Extract the (X, Y) coordinate from the center of the cell holding the provided text.  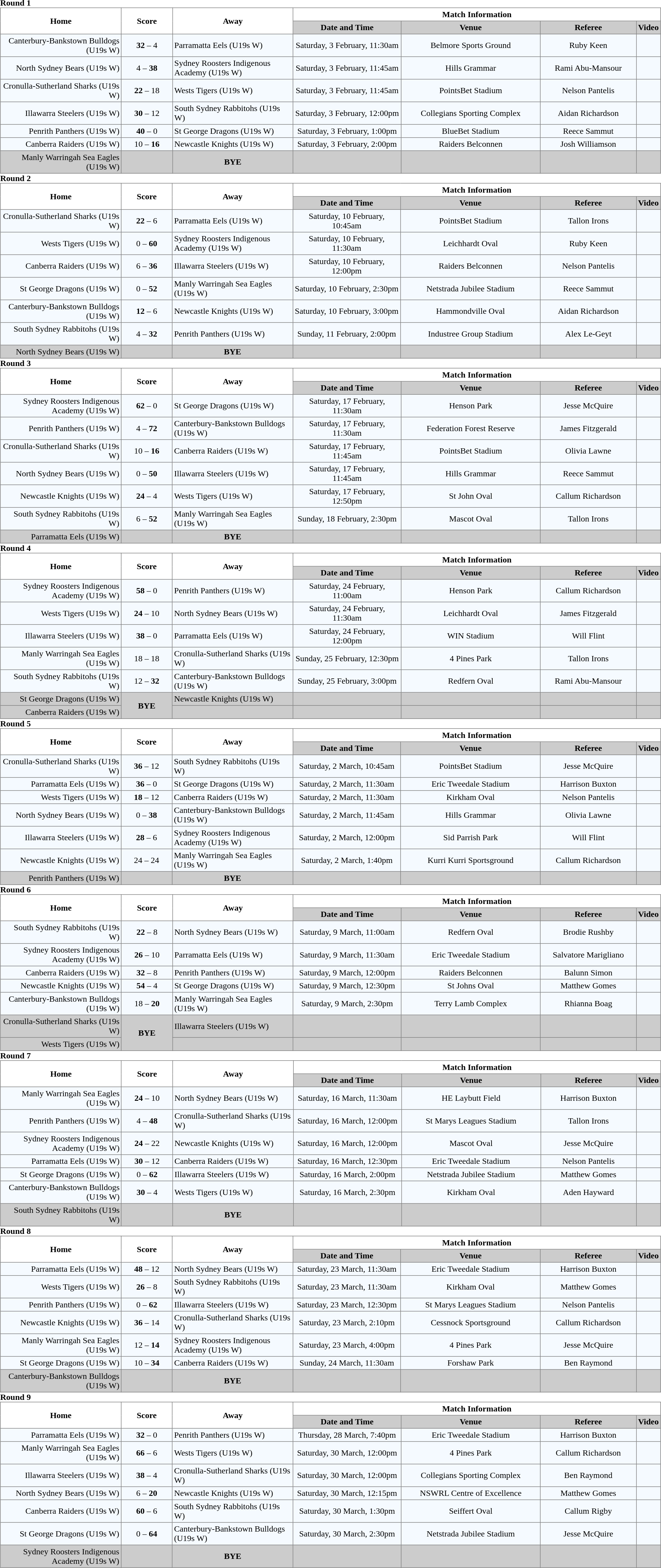
BlueBet Stadium (471, 131)
Saturday, 10 February, 10:45am (347, 221)
12 – 14 (147, 1345)
Saturday, 3 February, 2:00pm (347, 144)
32 – 4 (147, 45)
4 – 38 (147, 68)
24 – 4 (147, 496)
24 – 22 (147, 1143)
38 – 0 (147, 636)
Sid Parrish Park (471, 837)
26 – 8 (147, 1287)
12 – 6 (147, 311)
6 – 20 (147, 1493)
12 – 32 (147, 681)
Sunday, 25 February, 12:30pm (347, 658)
Saturday, 2 March, 11:45am (347, 815)
Josh Williamson (588, 144)
66 – 6 (147, 1453)
Rhianna Boag (589, 1003)
Saturday, 23 March, 4:00pm (347, 1345)
Saturday, 9 March, 12:30pm (347, 986)
10 – 34 (147, 1363)
Saturday, 30 March, 1:30pm (347, 1511)
Saturday, 3 February, 12:00pm (347, 113)
36 – 12 (147, 766)
4 – 72 (147, 428)
HE Laybutt Field (471, 1098)
Salvatore Marigliano (589, 955)
0 – 64 (147, 1534)
Seiffert Oval (471, 1511)
Saturday, 24 February, 11:00am (347, 590)
Saturday, 10 February, 11:30am (347, 243)
0 – 52 (147, 289)
60 – 6 (147, 1511)
Sunday, 25 February, 3:00pm (347, 681)
0 – 50 (147, 474)
Saturday, 10 February, 3:00pm (347, 311)
40 – 0 (147, 131)
6 – 36 (147, 266)
18 – 18 (147, 658)
Alex Le-Geyt (588, 334)
Terry Lamb Complex (471, 1003)
Cessnock Sportsground (471, 1322)
18 – 20 (147, 1003)
Saturday, 24 February, 11:30am (347, 613)
Saturday, 23 March, 12:30pm (347, 1305)
32 – 8 (147, 973)
Callum Rigby (588, 1511)
Saturday, 3 February, 11:30am (347, 45)
Belmore Sports Ground (471, 45)
Saturday, 2 March, 12:00pm (347, 837)
4 – 48 (147, 1121)
18 – 12 (147, 797)
Saturday, 9 March, 12:00pm (347, 973)
Saturday, 10 February, 2:30pm (347, 289)
Saturday, 3 February, 1:00pm (347, 131)
Saturday, 9 March, 2:30pm (347, 1003)
Saturday, 16 March, 12:30pm (347, 1161)
Saturday, 9 March, 11:00am (347, 932)
58 – 0 (147, 590)
48 – 12 (147, 1269)
Thursday, 28 March, 7:40pm (347, 1435)
Saturday, 23 March, 2:10pm (347, 1322)
30 – 4 (147, 1192)
NSWRL Centre of Excellence (471, 1493)
Saturday, 24 February, 12:00pm (347, 636)
36 – 14 (147, 1322)
Hammondville Oval (471, 311)
Saturday, 2 March, 1:40pm (347, 860)
Sunday, 11 February, 2:00pm (347, 334)
Kurri Kurri Sportsground (471, 860)
26 – 10 (147, 955)
6 – 52 (147, 519)
Saturday, 30 March, 12:15pm (347, 1493)
Saturday, 2 March, 10:45am (347, 766)
Forshaw Park (471, 1363)
22 – 8 (147, 932)
Saturday, 9 March, 11:30am (347, 955)
32 – 0 (147, 1435)
Balunn Simon (589, 973)
22 – 18 (147, 90)
Saturday, 17 February, 12:50pm (347, 496)
62 – 0 (147, 406)
38 – 4 (147, 1475)
0 – 38 (147, 815)
Industree Group Stadium (471, 334)
22 – 6 (147, 221)
4 – 32 (147, 334)
36 – 0 (147, 784)
0 – 60 (147, 243)
54 – 4 (147, 986)
Sunday, 18 February, 2:30pm (347, 519)
Saturday, 30 March, 2:30pm (347, 1534)
Saturday, 16 March, 2:30pm (347, 1192)
Saturday, 16 March, 11:30am (347, 1098)
Saturday, 16 March, 2:00pm (347, 1174)
WIN Stadium (471, 636)
Federation Forest Reserve (471, 428)
24 – 24 (147, 860)
St John Oval (471, 496)
Aden Hayward (588, 1192)
Brodie Rushby (589, 932)
Saturday, 10 February, 12:00pm (347, 266)
28 – 6 (147, 837)
St Johns Oval (471, 986)
Sunday, 24 March, 11:30am (347, 1363)
